Capture the cell that displays the provided text and extract its [x, y] central coordinate. 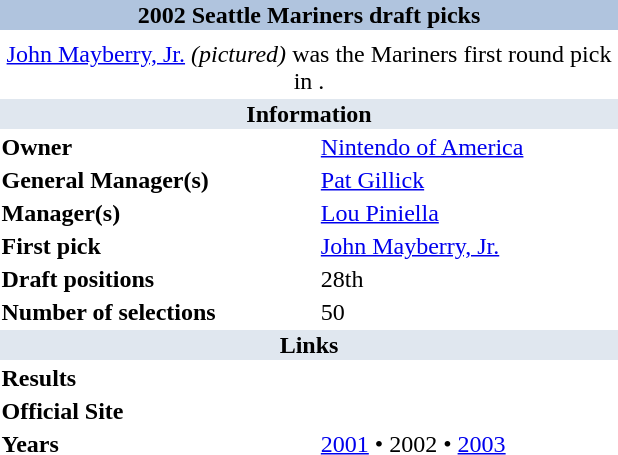
Draft positions [158, 279]
50 [468, 312]
Official Site [158, 411]
Links [309, 345]
General Manager(s) [158, 180]
John Mayberry, Jr. [468, 246]
Pat Gillick [468, 180]
Nintendo of America [468, 147]
28th [468, 279]
Results [158, 378]
Lou Piniella [468, 213]
2002 Seattle Mariners draft picks [309, 15]
Information [309, 114]
Number of selections [158, 312]
Manager(s) [158, 213]
First pick [158, 246]
Owner [158, 147]
John Mayberry, Jr. (pictured) was the Mariners first round pick in . [309, 68]
